From the cell containing the given text, extract its center point as (X, Y) coordinate. 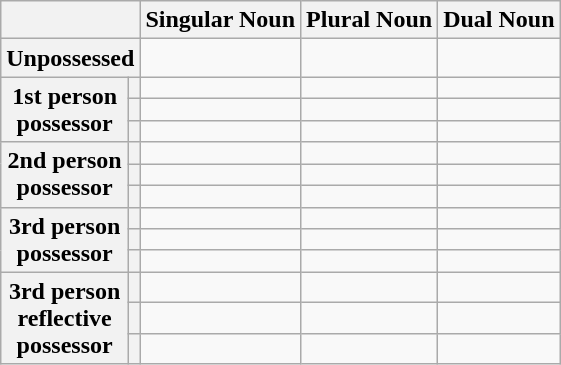
1st personpossessor (65, 110)
Unpossessed (70, 58)
Dual Noun (499, 20)
Singular Noun (220, 20)
2nd personpossessor (65, 174)
3rd personreflectivepossessor (65, 318)
Plural Noun (370, 20)
3rd personpossessor (65, 240)
